Extract the [x, y] coordinate from the center of the cell holding the provided text.  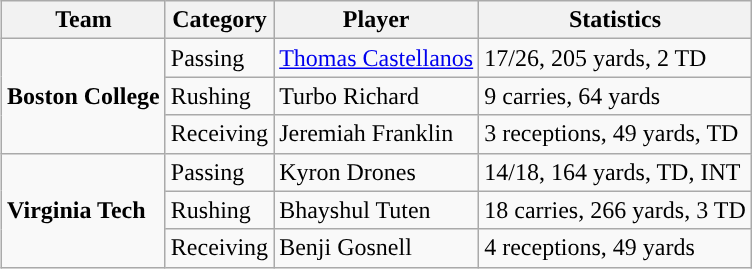
Bhayshul Tuten [376, 210]
3 receptions, 49 yards, TD [616, 134]
17/26, 205 yards, 2 TD [616, 58]
4 receptions, 49 yards [616, 248]
Team [84, 20]
14/18, 164 yards, TD, INT [616, 172]
Turbo Richard [376, 96]
9 carries, 64 yards [616, 96]
Kyron Drones [376, 172]
Statistics [616, 20]
Jeremiah Franklin [376, 134]
Category [219, 20]
18 carries, 266 yards, 3 TD [616, 210]
Thomas Castellanos [376, 58]
Virginia Tech [84, 210]
Boston College [84, 96]
Benji Gosnell [376, 248]
Player [376, 20]
